Identify which cell holds the provided text, then report its (x, y) central coordinate. 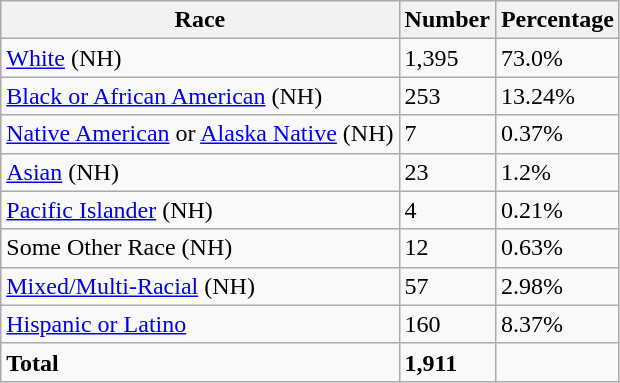
160 (447, 324)
73.0% (557, 58)
Asian (NH) (200, 172)
23 (447, 172)
2.98% (557, 286)
Some Other Race (NH) (200, 248)
Number (447, 20)
Pacific Islander (NH) (200, 210)
Total (200, 362)
12 (447, 248)
White (NH) (200, 58)
0.63% (557, 248)
1,911 (447, 362)
Mixed/Multi-Racial (NH) (200, 286)
1.2% (557, 172)
4 (447, 210)
7 (447, 134)
0.37% (557, 134)
Black or African American (NH) (200, 96)
8.37% (557, 324)
57 (447, 286)
Native American or Alaska Native (NH) (200, 134)
Hispanic or Latino (200, 324)
13.24% (557, 96)
0.21% (557, 210)
Percentage (557, 20)
Race (200, 20)
253 (447, 96)
1,395 (447, 58)
